Extract the [X, Y] coordinate from the center of the cell holding the provided text.  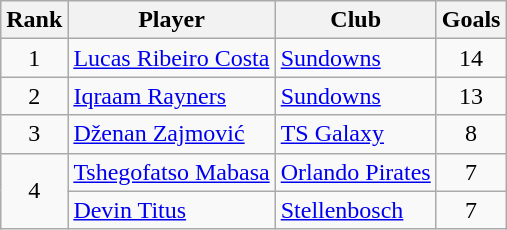
TS Galaxy [356, 134]
Lucas Ribeiro Costa [172, 58]
3 [34, 134]
Rank [34, 20]
Orlando Pirates [356, 172]
Tshegofatso Mabasa [172, 172]
14 [471, 58]
8 [471, 134]
Goals [471, 20]
Player [172, 20]
13 [471, 96]
Club [356, 20]
Stellenbosch [356, 210]
Iqraam Rayners [172, 96]
2 [34, 96]
1 [34, 58]
4 [34, 191]
Dženan Zajmović [172, 134]
Devin Titus [172, 210]
